Return (x, y) of the center of cell containing provided text 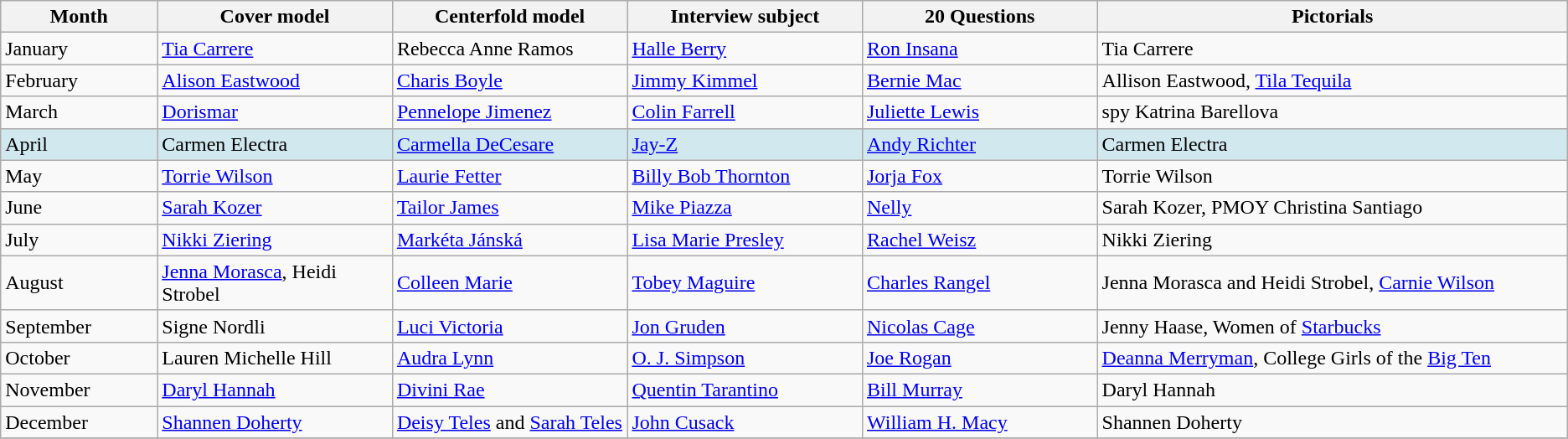
August (79, 283)
Audra Lynn (509, 358)
March (79, 112)
Halle Berry (745, 49)
Jenna Morasca and Heidi Strobel, Carnie Wilson (1332, 283)
Tobey Maguire (745, 283)
February (79, 80)
July (79, 240)
Jorja Fox (980, 176)
December (79, 421)
Charles Rangel (980, 283)
Rachel Weisz (980, 240)
Signe Nordli (275, 326)
Nicolas Cage (980, 326)
May (79, 176)
Bill Murray (980, 390)
Jay-Z (745, 144)
Alison Eastwood (275, 80)
20 Questions (980, 17)
Jimmy Kimmel (745, 80)
Lauren Michelle Hill (275, 358)
Pennelope Jimenez (509, 112)
Cover model (275, 17)
Lisa Marie Presley (745, 240)
Dorismar (275, 112)
Sarah Kozer, PMOY Christina Santiago (1332, 208)
November (79, 390)
Luci Victoria (509, 326)
Charis Boyle (509, 80)
Quentin Tarantino (745, 390)
Allison Eastwood, Tila Tequila (1332, 80)
Mike Piazza (745, 208)
April (79, 144)
Deanna Merryman, College Girls of the Big Ten (1332, 358)
O. J. Simpson (745, 358)
Centerfold model (509, 17)
Divini Rae (509, 390)
Rebecca Anne Ramos (509, 49)
January (79, 49)
Jon Gruden (745, 326)
September (79, 326)
Markéta Jánská (509, 240)
Tailor James (509, 208)
June (79, 208)
October (79, 358)
John Cusack (745, 421)
Carmella DeCesare (509, 144)
Jenny Haase, Women of Starbucks (1332, 326)
spy Katrina Barellova (1332, 112)
Ron Insana (980, 49)
Month (79, 17)
Billy Bob Thornton (745, 176)
Colin Farrell (745, 112)
Nelly (980, 208)
Interview subject (745, 17)
Bernie Mac (980, 80)
Juliette Lewis (980, 112)
Joe Rogan (980, 358)
Deisy Teles and Sarah Teles (509, 421)
William H. Macy (980, 421)
Jenna Morasca, Heidi Strobel (275, 283)
Pictorials (1332, 17)
Laurie Fetter (509, 176)
Colleen Marie (509, 283)
Andy Richter (980, 144)
Sarah Kozer (275, 208)
